Return the [x, y] coordinate for the center point of the cell that contains the specified text.  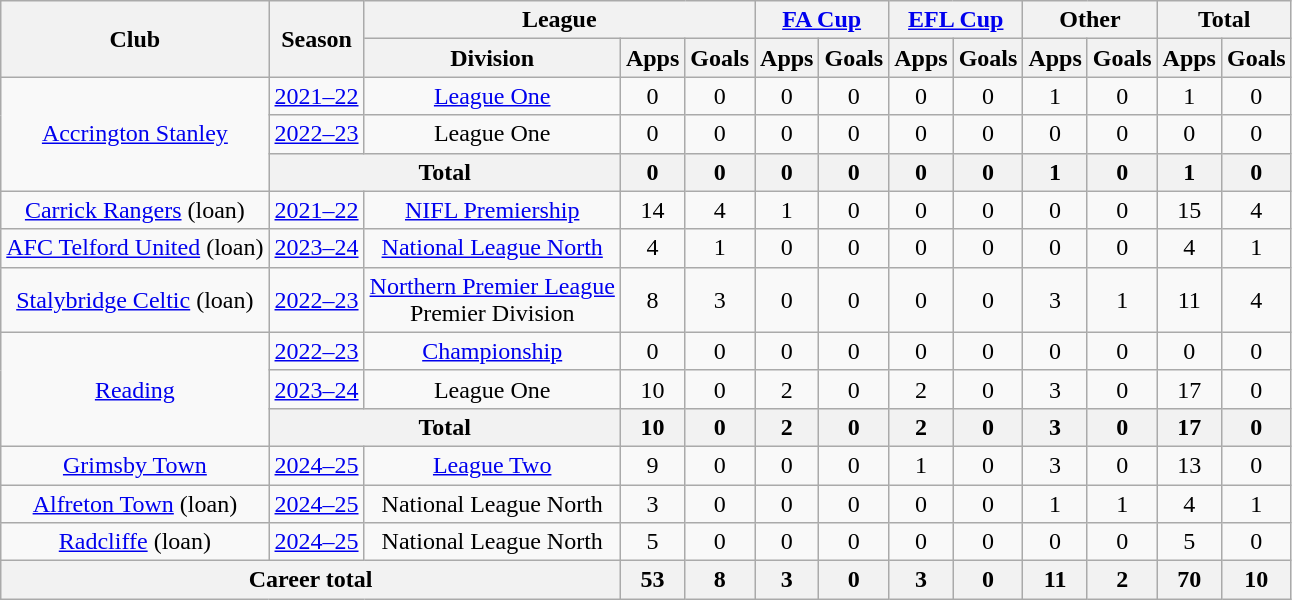
AFC Telford United (loan) [135, 248]
14 [652, 210]
Grimsby Town [135, 465]
Club [135, 39]
53 [652, 580]
15 [1189, 210]
Radcliffe (loan) [135, 542]
Northern Premier LeaguePremier Division [492, 300]
9 [652, 465]
Stalybridge Celtic (loan) [135, 300]
70 [1189, 580]
Alfreton Town (loan) [135, 503]
13 [1189, 465]
League [559, 20]
Reading [135, 389]
Carrick Rangers (loan) [135, 210]
Division [492, 58]
FA Cup [822, 20]
Accrington Stanley [135, 134]
Career total [311, 580]
NIFL Premiership [492, 210]
Championship [492, 351]
Season [316, 39]
Other [1090, 20]
League Two [492, 465]
EFL Cup [956, 20]
